Return (X, Y) of the center of cell containing provided text 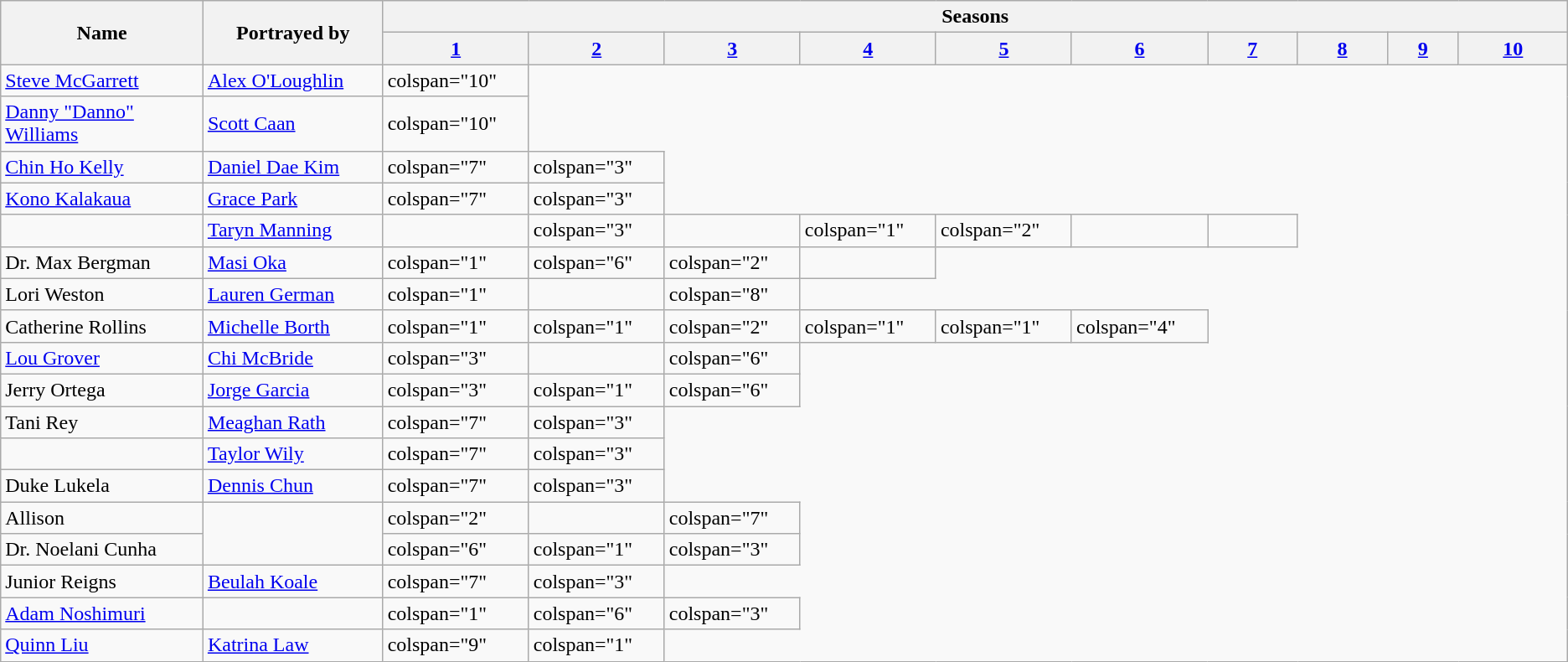
colspan="8" (732, 294)
6 (1139, 49)
Adam Noshimuri (102, 613)
8 (1342, 49)
7 (1253, 49)
Alex O'Loughlin (293, 80)
10 (1513, 49)
Catherine Rollins (102, 326)
Chi McBride (293, 358)
colspan="4" (1139, 326)
Lauren German (293, 294)
Kono Kalakaua (102, 199)
Taryn Manning (293, 230)
9 (1422, 49)
2 (596, 49)
Seasons (975, 17)
Name (102, 33)
Beulah Koale (293, 582)
Tani Rey (102, 422)
Daniel Dae Kim (293, 167)
Scott Caan (293, 124)
3 (732, 49)
Taylor Wily (293, 454)
Meaghan Rath (293, 422)
Lori Weston (102, 294)
Portrayed by (293, 33)
Duke Lukela (102, 486)
4 (868, 49)
Jorge Garcia (293, 390)
Dr. Noelani Cunha (102, 550)
Chin Ho Kelly (102, 167)
colspan="9" (456, 645)
Lou Grover (102, 358)
Grace Park (293, 199)
Junior Reigns (102, 582)
Allison (102, 518)
Steve McGarrett (102, 80)
Dr. Max Bergman (102, 262)
Jerry Ortega (102, 390)
Katrina Law (293, 645)
Masi Oka (293, 262)
Quinn Liu (102, 645)
Dennis Chun (293, 486)
1 (456, 49)
Michelle Borth (293, 326)
Danny "Danno" Williams (102, 124)
5 (1003, 49)
